Search for the cell housing the specified text and yield its (X, Y) center coordinate. 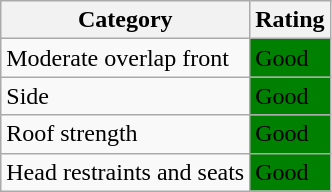
Rating (290, 20)
Moderate overlap front (126, 58)
Category (126, 20)
Head restraints and seats (126, 172)
Side (126, 96)
Roof strength (126, 134)
